Output the (x, y) coordinate of the center of the cell containing the given text.  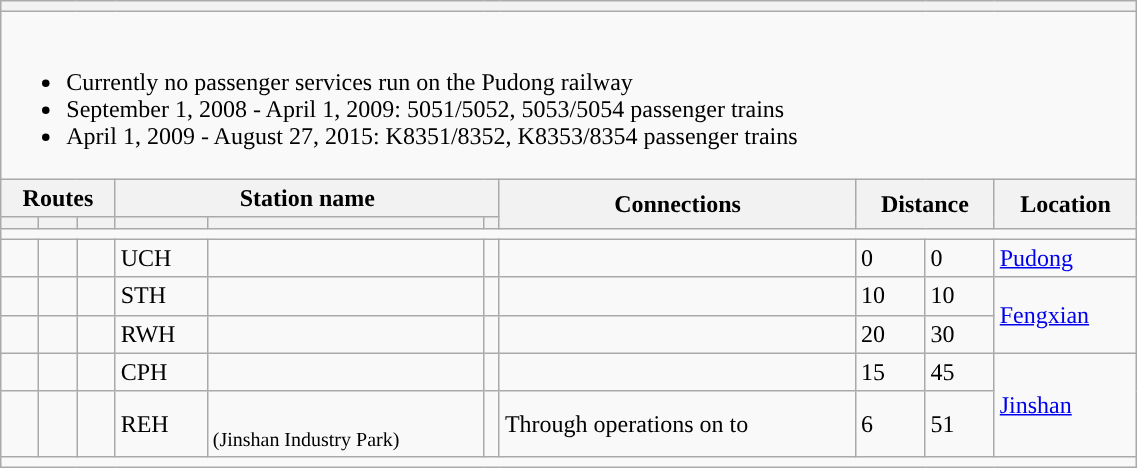
20 (890, 334)
REH (161, 424)
Through operations on to (677, 424)
Connections (677, 204)
Distance (926, 204)
15 (890, 372)
Jinshan (1066, 404)
STH (161, 296)
6 (890, 424)
Location (1066, 204)
51 (960, 424)
30 (960, 334)
Pudong (1066, 258)
UCH (161, 258)
Routes (58, 198)
(Jinshan Industry Park) (346, 424)
Station name (307, 198)
45 (960, 372)
CPH (161, 372)
Fengxian (1066, 315)
RWH (161, 334)
